Extract the [x, y] coordinate from the center of the cell holding the provided text.  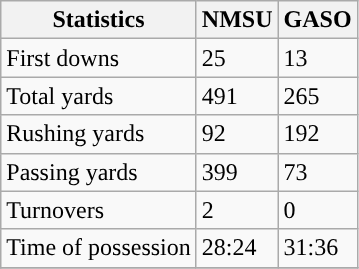
192 [318, 134]
First downs [99, 58]
Total yards [99, 96]
Turnovers [99, 210]
25 [237, 58]
Passing yards [99, 172]
2 [237, 210]
31:36 [318, 248]
GASO [318, 20]
Time of possession [99, 248]
73 [318, 172]
0 [318, 210]
92 [237, 134]
NMSU [237, 20]
265 [318, 96]
399 [237, 172]
13 [318, 58]
Statistics [99, 20]
Rushing yards [99, 134]
28:24 [237, 248]
491 [237, 96]
